Scan for the cell matching the given text and deliver its [x, y] coordinate at center. 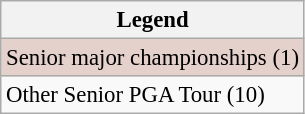
Legend [153, 20]
Senior major championships (1) [153, 58]
Other Senior PGA Tour (10) [153, 95]
